Capture the cell that displays the provided text and extract its (X, Y) central coordinate. 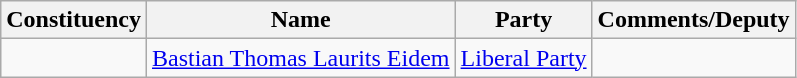
Comments/Deputy (694, 20)
Bastian Thomas Laurits Eidem (300, 58)
Constituency (74, 20)
Liberal Party (524, 58)
Party (524, 20)
Name (300, 20)
